Identify which cell holds the provided text, then report its (x, y) central coordinate. 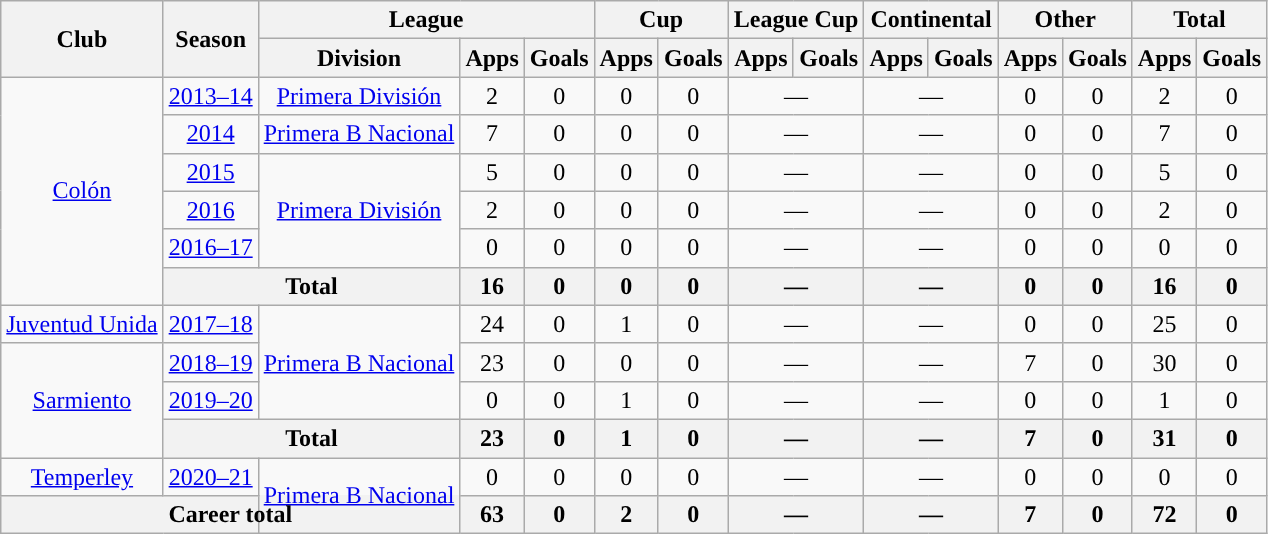
Temperley (82, 477)
2016–17 (210, 248)
2020–21 (210, 477)
Colón (82, 191)
31 (1164, 438)
2016 (210, 210)
25 (1164, 324)
Other (1065, 20)
2019–20 (210, 400)
2013–14 (210, 96)
Juventud Unida (82, 324)
Division (359, 58)
72 (1164, 515)
2017–18 (210, 324)
63 (492, 515)
League Cup (796, 20)
2014 (210, 134)
Sarmiento (82, 400)
2018–19 (210, 362)
2015 (210, 172)
30 (1164, 362)
League (426, 20)
Continental (931, 20)
Career total (230, 515)
Season (210, 39)
Club (82, 39)
24 (492, 324)
Cup (661, 20)
